Determine the [x, y] coordinate at the center of the cell enclosing the given text.  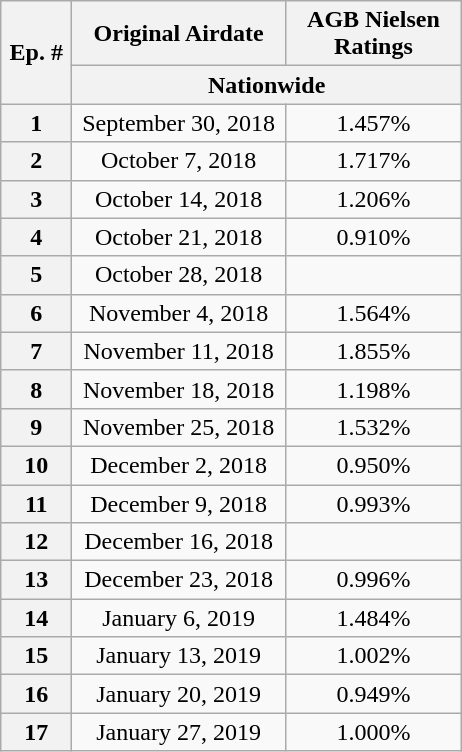
December 2, 2018 [179, 465]
16 [36, 694]
0.949% [373, 694]
January 27, 2019 [179, 732]
1.000% [373, 732]
January 6, 2019 [179, 618]
AGB Nielsen Ratings [373, 34]
0.996% [373, 580]
October 14, 2018 [179, 199]
1.717% [373, 161]
November 18, 2018 [179, 389]
December 16, 2018 [179, 542]
October 21, 2018 [179, 237]
2 [36, 161]
1.002% [373, 656]
Original Airdate [179, 34]
Nationwide [267, 85]
9 [36, 427]
17 [36, 732]
12 [36, 542]
14 [36, 618]
13 [36, 580]
November 11, 2018 [179, 351]
1.564% [373, 313]
1 [36, 123]
0.993% [373, 503]
November 4, 2018 [179, 313]
7 [36, 351]
December 9, 2018 [179, 503]
0.910% [373, 237]
4 [36, 237]
8 [36, 389]
October 7, 2018 [179, 161]
Ep. # [36, 52]
January 13, 2019 [179, 656]
January 20, 2019 [179, 694]
September 30, 2018 [179, 123]
11 [36, 503]
November 25, 2018 [179, 427]
5 [36, 275]
15 [36, 656]
1.855% [373, 351]
1.484% [373, 618]
1.206% [373, 199]
December 23, 2018 [179, 580]
10 [36, 465]
1.198% [373, 389]
6 [36, 313]
October 28, 2018 [179, 275]
1.457% [373, 123]
3 [36, 199]
0.950% [373, 465]
1.532% [373, 427]
